Return (X, Y) of the center of cell containing provided text 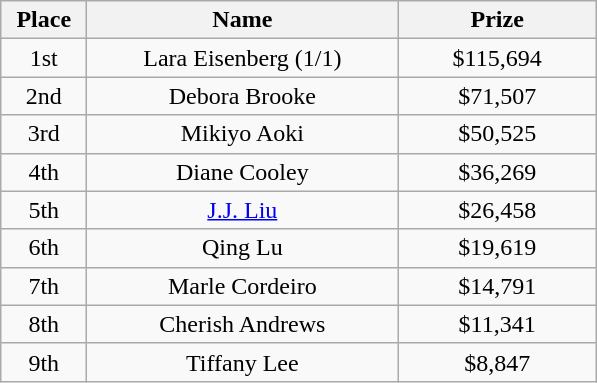
8th (44, 324)
Diane Cooley (242, 172)
$8,847 (498, 362)
Lara Eisenberg (1/1) (242, 58)
Tiffany Lee (242, 362)
Marle Cordeiro (242, 286)
$26,458 (498, 210)
7th (44, 286)
$36,269 (498, 172)
2nd (44, 96)
$14,791 (498, 286)
Place (44, 20)
J.J. Liu (242, 210)
Qing Lu (242, 248)
$50,525 (498, 134)
Prize (498, 20)
$71,507 (498, 96)
Cherish Andrews (242, 324)
9th (44, 362)
Debora Brooke (242, 96)
Mikiyo Aoki (242, 134)
$115,694 (498, 58)
$19,619 (498, 248)
$11,341 (498, 324)
4th (44, 172)
1st (44, 58)
5th (44, 210)
3rd (44, 134)
Name (242, 20)
6th (44, 248)
